Return the (X, Y) coordinate for the center point of the cell that contains the specified text.  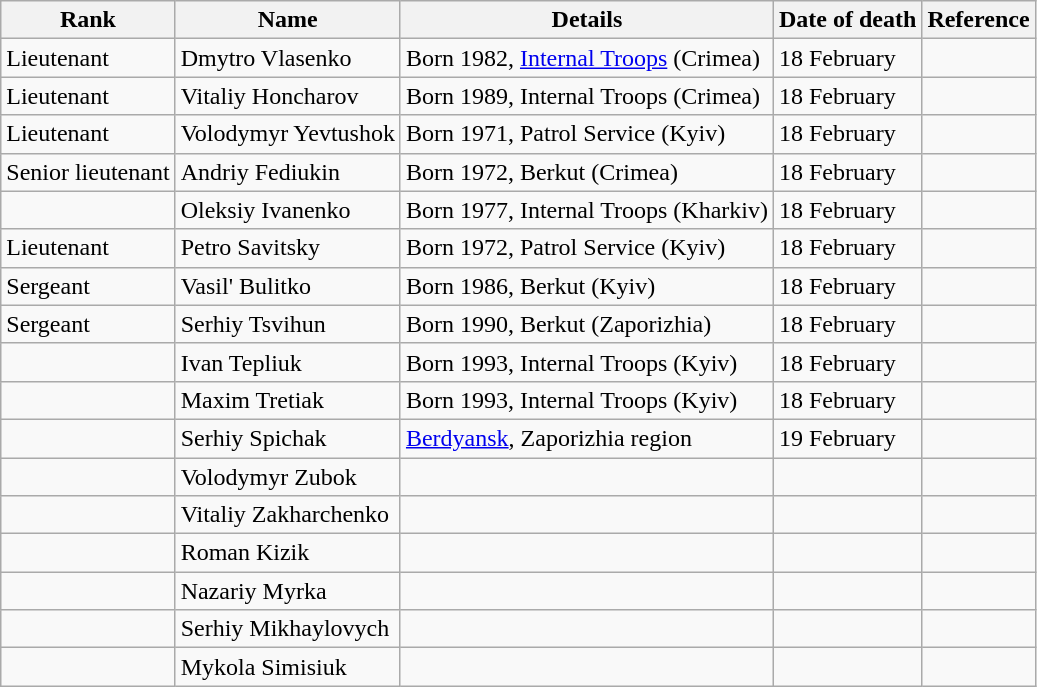
Dmytro Vlasenko (288, 58)
Reference (978, 20)
Vitaliy Zakharchenko (288, 515)
Ivan Tepliuk (288, 362)
Volodymyr Zubok (288, 477)
19 February (847, 438)
Oleksiy Ivanenko (288, 210)
Born 1990, Berkut (Zaporizhia) (586, 324)
Petro Savitsky (288, 248)
Born 1972, Berkut (Crimea) (586, 172)
Born 1972, Patrol Service (Kyiv) (586, 248)
Details (586, 20)
Date of death (847, 20)
Rank (88, 20)
Berdyansk, Zaporizhia region (586, 438)
Roman Kizik (288, 553)
Serhiy Mikhaylovych (288, 629)
Senior lieutenant (88, 172)
Vasil' Bulitko (288, 286)
Vitaliy Honcharov (288, 96)
Born 1977, Internal Troops (Kharkiv) (586, 210)
Name (288, 20)
Born 1989, Internal Troops (Crimea) (586, 96)
Nazariy Myrka (288, 591)
Serhiy Tsvihun (288, 324)
Maxim Tretiak (288, 400)
Volodymyr Yevtushok (288, 134)
Born 1982, Internal Troops (Crimea) (586, 58)
Andriy Fediukin (288, 172)
Mykola Simisiuk (288, 667)
Born 1986, Berkut (Kyiv) (586, 286)
Born 1971, Patrol Service (Kyiv) (586, 134)
Serhiy Spichak (288, 438)
